Return the (X, Y) coordinate for the center point of the cell that contains the specified text.  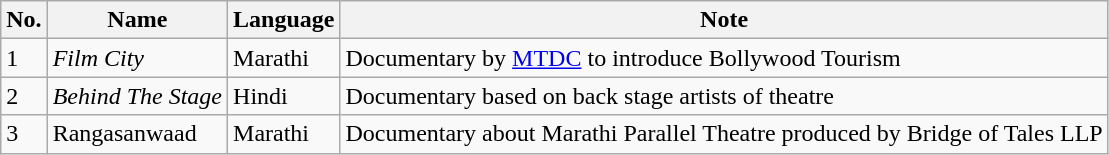
Film City (137, 58)
Hindi (284, 96)
Note (724, 20)
Rangasanwaad (137, 134)
Documentary by MTDC to introduce Bollywood Tourism (724, 58)
2 (24, 96)
Name (137, 20)
Documentary about Marathi Parallel Theatre produced by Bridge of Tales LLP (724, 134)
Behind The Stage (137, 96)
Language (284, 20)
No. (24, 20)
3 (24, 134)
1 (24, 58)
Documentary based on back stage artists of theatre (724, 96)
